Search for the cell housing the specified text and yield its [x, y] center coordinate. 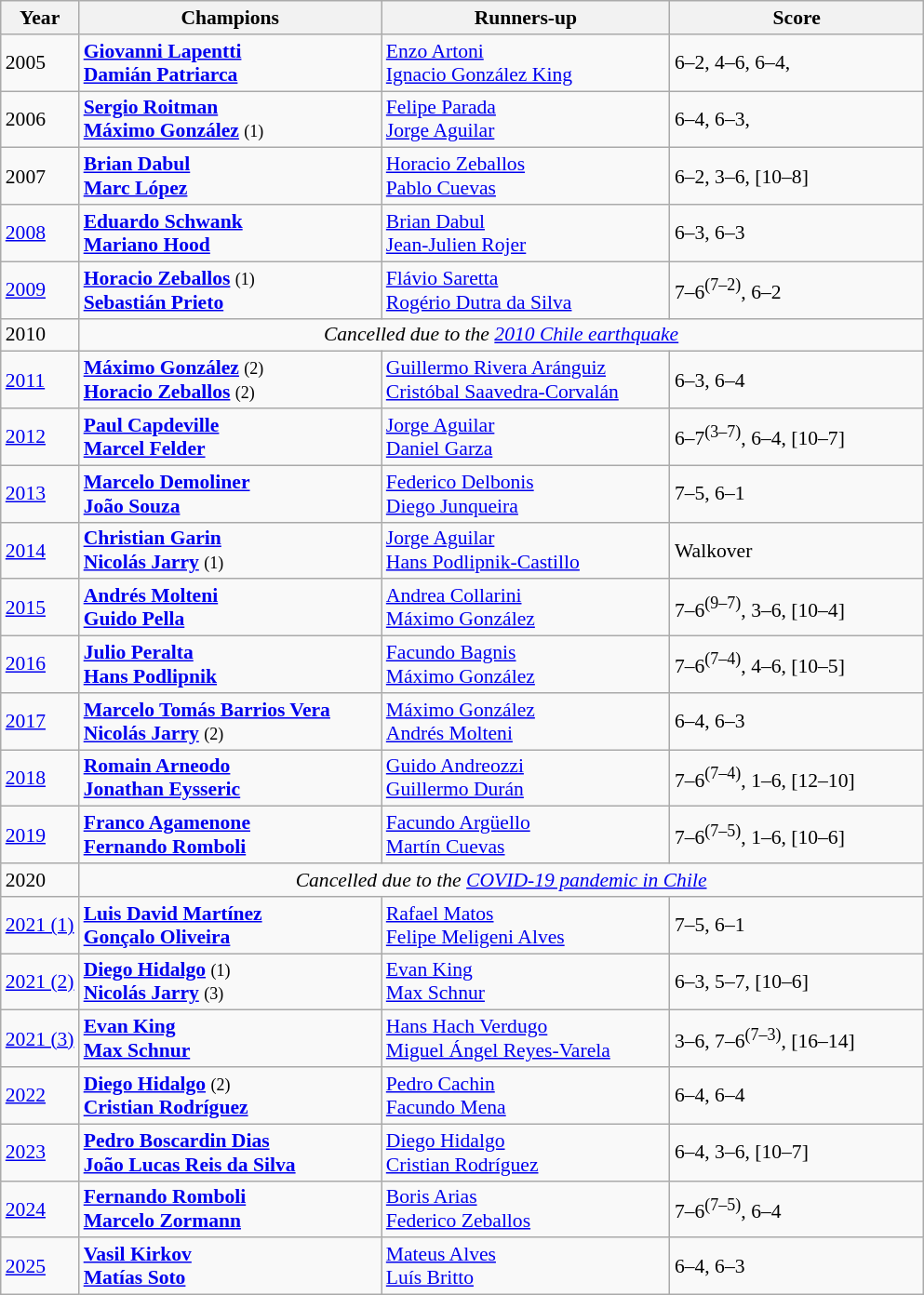
Sergio Roitman Máximo González (1) [231, 119]
2008 [40, 233]
Facundo Bagnis Máximo González [526, 664]
Jorge Aguilar Daniel Garza [526, 437]
7–6(7–2), 6–2 [797, 290]
Diego Hidalgo (1) Nicolás Jarry (3) [231, 982]
Walkover [797, 551]
2014 [40, 551]
Guillermo Rivera Aránguiz Cristóbal Saavedra-Corvalán [526, 380]
Máximo González (2) Horacio Zeballos (2) [231, 380]
2016 [40, 664]
Eduardo Schwank Mariano Hood [231, 233]
2011 [40, 380]
Pedro Cachin Facundo Mena [526, 1096]
2009 [40, 290]
2015 [40, 608]
2023 [40, 1152]
2021 (1) [40, 925]
2006 [40, 119]
Andrés Molteni Guido Pella [231, 608]
2017 [40, 722]
Diego Hidalgo (2) Cristian Rodríguez [231, 1096]
7–6(7–5), 6–4 [797, 1209]
Christian Garin Nicolás Jarry (1) [231, 551]
2024 [40, 1209]
6–2, 3–6, [10–8] [797, 177]
2025 [40, 1267]
Franco Agamenone Fernando Romboli [231, 835]
Jorge Aguilar Hans Podlipnik-Castillo [526, 551]
Paul Capdeville Marcel Felder [231, 437]
7–6(7–5), 1–6, [10–6] [797, 835]
Cancelled due to the 2010 Chile earthquake [502, 335]
6–4, 6–4 [797, 1096]
Facundo Argüello Martín Cuevas [526, 835]
6–7(3–7), 6–4, [10–7] [797, 437]
Vasil Kirkov Matías Soto [231, 1267]
Mateus Alves Luís Britto [526, 1267]
Marcelo Demoliner João Souza [231, 493]
2021 (3) [40, 1038]
2021 (2) [40, 982]
Federico Delbonis Diego Junqueira [526, 493]
Felipe Parada Jorge Aguilar [526, 119]
Horacio Zeballos Pablo Cuevas [526, 177]
2018 [40, 778]
Giovanni Lapentti Damián Patriarca [231, 63]
Luis David Martínez Gonçalo Oliveira [231, 925]
Rafael Matos Felipe Meligeni Alves [526, 925]
Andrea Collarini Máximo González [526, 608]
Horacio Zeballos (1) Sebastián Prieto [231, 290]
2005 [40, 63]
2010 [40, 335]
Hans Hach Verdugo Miguel Ángel Reyes-Varela [526, 1038]
7–6(7–4), 1–6, [12–10] [797, 778]
Pedro Boscardin Dias João Lucas Reis da Silva [231, 1152]
Brian Dabul Jean-Julien Rojer [526, 233]
3–6, 7–6(7–3), [16–14] [797, 1038]
6–3, 6–4 [797, 380]
6–4, 6–3, [797, 119]
6–4, 3–6, [10–7] [797, 1152]
Flávio Saretta Rogério Dutra da Silva [526, 290]
Score [797, 18]
Runners-up [526, 18]
2013 [40, 493]
Champions [231, 18]
Julio Peralta Hans Podlipnik [231, 664]
Year [40, 18]
2019 [40, 835]
2012 [40, 437]
Diego Hidalgo Cristian Rodríguez [526, 1152]
6–2, 4–6, 6–4, [797, 63]
Guido Andreozzi Guillermo Durán [526, 778]
Enzo Artoni Ignacio González King [526, 63]
Fernando Romboli Marcelo Zormann [231, 1209]
2020 [40, 880]
7–6(9–7), 3–6, [10–4] [797, 608]
Brian Dabul Marc López [231, 177]
2007 [40, 177]
6–3, 5–7, [10–6] [797, 982]
Marcelo Tomás Barrios Vera Nicolás Jarry (2) [231, 722]
Máximo González Andrés Molteni [526, 722]
7–6(7–4), 4–6, [10–5] [797, 664]
Romain Arneodo Jonathan Eysseric [231, 778]
Boris Arias Federico Zeballos [526, 1209]
2022 [40, 1096]
6–3, 6–3 [797, 233]
Cancelled due to the COVID-19 pandemic in Chile [502, 880]
